Extract the (x, y) coordinate from the center of the cell holding the provided text.  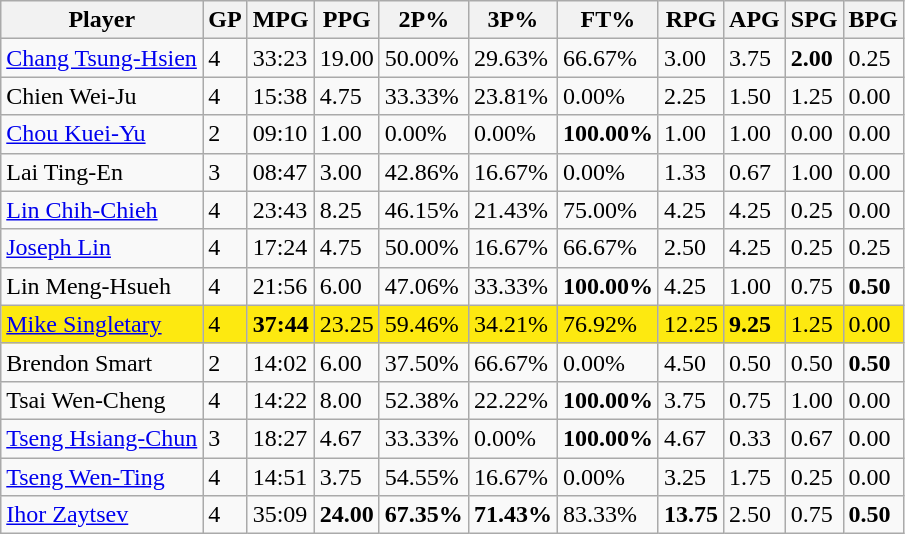
59.46% (424, 324)
1.33 (690, 172)
52.38% (424, 400)
2.25 (690, 96)
08:47 (280, 172)
33:23 (280, 58)
8.25 (346, 210)
9.25 (755, 324)
83.33% (608, 515)
Lin Chih-Chieh (102, 210)
76.92% (608, 324)
Tseng Wen-Ting (102, 477)
Player (102, 20)
17:24 (280, 248)
47.06% (424, 286)
Tsai Wen-Cheng (102, 400)
14:22 (280, 400)
2.00 (814, 58)
71.43% (512, 515)
37.50% (424, 362)
14:51 (280, 477)
RPG (690, 20)
Brendon Smart (102, 362)
MPG (280, 20)
75.00% (608, 210)
Chang Tsung-Hsien (102, 58)
19.00 (346, 58)
Lai Ting-En (102, 172)
24.00 (346, 515)
Joseph Lin (102, 248)
29.63% (512, 58)
0.33 (755, 438)
12.25 (690, 324)
23.81% (512, 96)
3P% (512, 20)
Chien Wei-Ju (102, 96)
18:27 (280, 438)
GP (225, 20)
4.50 (690, 362)
2P% (424, 20)
FT% (608, 20)
1.50 (755, 96)
PPG (346, 20)
13.75 (690, 515)
1.75 (755, 477)
35:09 (280, 515)
Mike Singletary (102, 324)
Lin Meng-Hsueh (102, 286)
3.25 (690, 477)
67.35% (424, 515)
42.86% (424, 172)
Tseng Hsiang-Chun (102, 438)
37:44 (280, 324)
22.22% (512, 400)
34.21% (512, 324)
8.00 (346, 400)
BPG (873, 20)
SPG (814, 20)
23.25 (346, 324)
21.43% (512, 210)
Ihor Zaytsev (102, 515)
14:02 (280, 362)
23:43 (280, 210)
15:38 (280, 96)
46.15% (424, 210)
Chou Kuei-Yu (102, 134)
APG (755, 20)
54.55% (424, 477)
09:10 (280, 134)
21:56 (280, 286)
